Scan for the cell matching the given text and deliver its (x, y) coordinate at center. 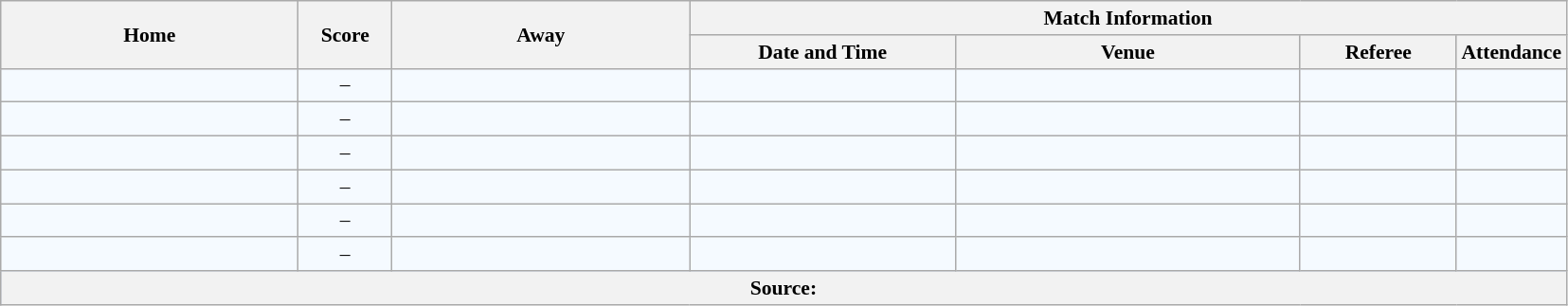
Home (150, 34)
Referee (1378, 52)
Match Information (1127, 18)
Score (345, 34)
Away (541, 34)
Venue (1128, 52)
Date and Time (822, 52)
Source: (784, 288)
Attendance (1511, 52)
